Search for the cell housing the specified text and yield its (x, y) center coordinate. 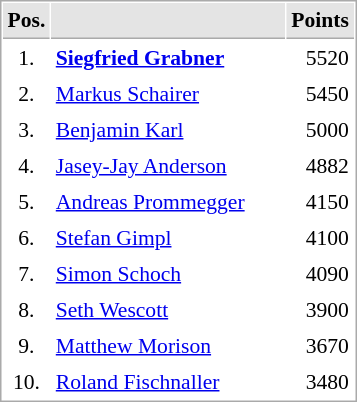
4882 (320, 165)
Simon Schoch (168, 273)
4150 (320, 201)
4. (26, 165)
Siegfried Grabner (168, 57)
Points (320, 21)
3900 (320, 309)
4100 (320, 237)
1. (26, 57)
5. (26, 201)
Benjamin Karl (168, 129)
Roland Fischnaller (168, 381)
5000 (320, 129)
Matthew Morison (168, 345)
Seth Wescott (168, 309)
Markus Schairer (168, 93)
3670 (320, 345)
7. (26, 273)
Stefan Gimpl (168, 237)
Jasey-Jay Anderson (168, 165)
4090 (320, 273)
2. (26, 93)
5450 (320, 93)
8. (26, 309)
Pos. (26, 21)
5520 (320, 57)
6. (26, 237)
Andreas Prommegger (168, 201)
3. (26, 129)
10. (26, 381)
3480 (320, 381)
9. (26, 345)
